Provide the [X, Y] coordinate of the cell's center where the given text is located.  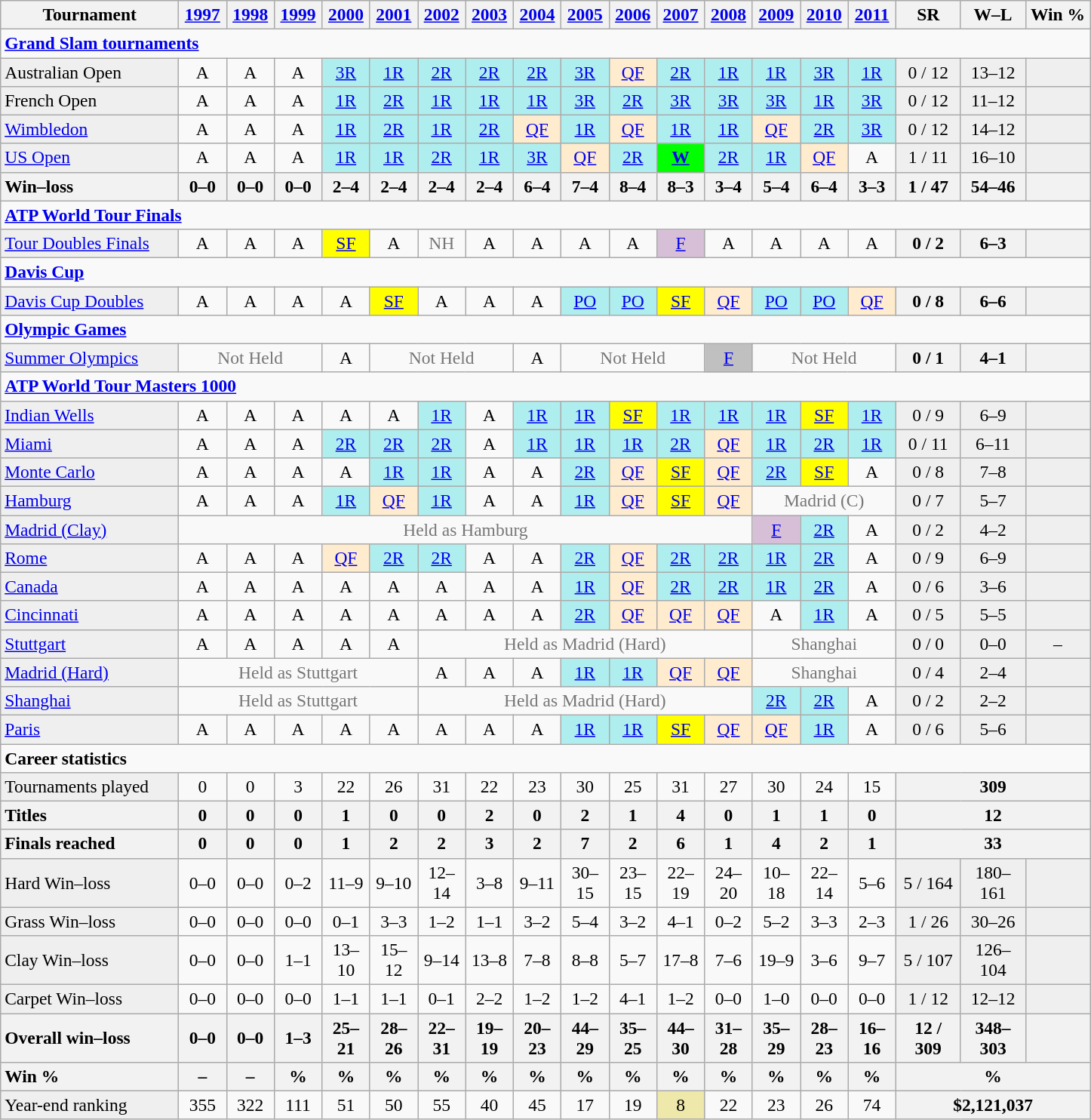
2008 [729, 14]
1998 [250, 14]
11–12 [993, 100]
Grass Win–loss [90, 922]
1997 [202, 14]
1999 [297, 14]
8 [681, 1105]
6–11 [993, 444]
9–14 [442, 960]
23–15 [632, 883]
15–12 [394, 960]
309 [993, 786]
0 / 1 [928, 358]
6–3 [993, 243]
45 [537, 1105]
Davis Cup [545, 272]
25–21 [346, 1037]
ATP World Tour Masters 1000 [545, 386]
16–10 [993, 158]
7 [585, 844]
51 [346, 1105]
5–2 [776, 922]
2005 [585, 14]
44–30 [681, 1037]
35–29 [776, 1037]
1 / 47 [928, 186]
SR [928, 14]
22–31 [442, 1037]
Madrid (C) [824, 500]
322 [250, 1105]
W [681, 158]
180–161 [993, 883]
1–0 [776, 998]
16–16 [872, 1037]
31–28 [729, 1037]
5 / 164 [928, 883]
25 [632, 786]
30–26 [993, 922]
Olympic Games [545, 329]
55 [442, 1105]
Monte Carlo [90, 472]
7–4 [585, 186]
111 [297, 1105]
Hard Win–loss [90, 883]
Indian Wells [90, 415]
13–8 [489, 960]
W–L [993, 14]
Overall win–loss [90, 1037]
Canada [90, 586]
Australian Open [90, 72]
Wimbledon [90, 129]
17–8 [681, 960]
1 / 26 [928, 922]
0 / 11 [928, 444]
30–15 [585, 883]
1–3 [297, 1037]
2–3 [872, 922]
2011 [872, 14]
11–9 [346, 883]
4–2 [993, 529]
2006 [632, 14]
28–23 [824, 1037]
24–20 [729, 883]
2004 [537, 14]
Career statistics [545, 758]
Madrid (Hard) [90, 672]
33 [993, 844]
40 [489, 1105]
2003 [489, 14]
Rome [90, 558]
19–19 [489, 1037]
1 / 12 [928, 998]
355 [202, 1105]
Held as Hamburg [466, 529]
$2,121,037 [993, 1105]
Miami [90, 444]
35–25 [632, 1037]
126–104 [993, 960]
12–12 [993, 998]
2009 [776, 14]
8–8 [585, 960]
Tour Doubles Finals [90, 243]
50 [394, 1105]
74 [872, 1105]
Grand Slam tournaments [545, 43]
13–12 [993, 72]
12 [993, 815]
0 / 5 [928, 615]
15 [872, 786]
13–10 [346, 960]
19–9 [776, 960]
0 / 4 [928, 672]
12–14 [442, 883]
Hamburg [90, 500]
8–4 [632, 186]
Summer Olympics [90, 358]
10–18 [776, 883]
Paris [90, 729]
French Open [90, 100]
Stuttgart [90, 644]
9–11 [537, 883]
1 / 11 [928, 158]
2010 [824, 14]
17 [585, 1105]
19 [632, 1105]
28–26 [394, 1037]
9–7 [872, 960]
22–14 [824, 883]
3–8 [489, 883]
2001 [394, 14]
5 / 107 [928, 960]
0 / 7 [928, 500]
24 [824, 786]
Madrid (Clay) [90, 529]
Clay Win–loss [90, 960]
ATP World Tour Finals [545, 215]
12 / 309 [928, 1037]
14–12 [993, 129]
Carpet Win–loss [90, 998]
6 [681, 844]
44–29 [585, 1037]
7–6 [729, 960]
20–23 [537, 1037]
3–4 [729, 186]
2007 [681, 14]
54–46 [993, 186]
Titles [90, 815]
NH [442, 243]
9–10 [394, 883]
Tournaments played [90, 786]
Finals reached [90, 844]
348–303 [993, 1037]
8–3 [681, 186]
22–19 [681, 883]
Win–loss [90, 186]
Year-end ranking [90, 1105]
0 / 0 [928, 644]
5–5 [993, 615]
Tournament [90, 14]
27 [729, 786]
US Open [90, 158]
Cincinnati [90, 615]
Davis Cup Doubles [90, 300]
2000 [346, 14]
2002 [442, 14]
6–6 [993, 300]
